Return the (x, y) coordinate for the center point of the cell that contains the specified text.  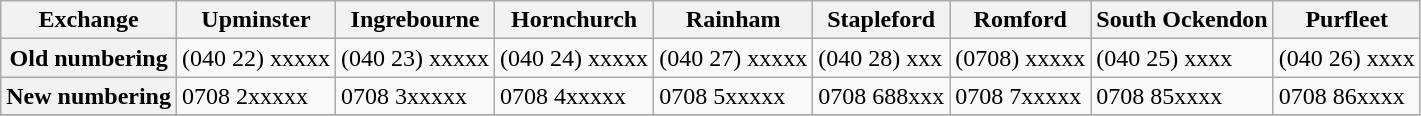
0708 3xxxxx (416, 96)
Upminster (256, 20)
Ingrebourne (416, 20)
South Ockendon (1182, 20)
0708 86xxxx (1346, 96)
Old numbering (89, 58)
Purfleet (1346, 20)
(040 24) xxxxx (574, 58)
0708 2xxxxx (256, 96)
Exchange (89, 20)
Rainham (734, 20)
0708 5xxxxx (734, 96)
(040 23) xxxxx (416, 58)
(040 27) xxxxx (734, 58)
0708 7xxxxx (1020, 96)
(0708) xxxxx (1020, 58)
0708 4xxxxx (574, 96)
(040 22) xxxxx (256, 58)
(040 26) xxxx (1346, 58)
0708 85xxxx (1182, 96)
(040 28) xxx (882, 58)
Romford (1020, 20)
New numbering (89, 96)
Stapleford (882, 20)
Hornchurch (574, 20)
0708 688xxx (882, 96)
(040 25) xxxx (1182, 58)
